Detect which cell encompasses the target text, then output its (x, y) center coordinate. 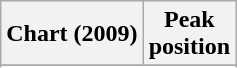
Peakposition (189, 34)
Chart (2009) (72, 34)
